Search for the cell housing the specified text and yield its [X, Y] center coordinate. 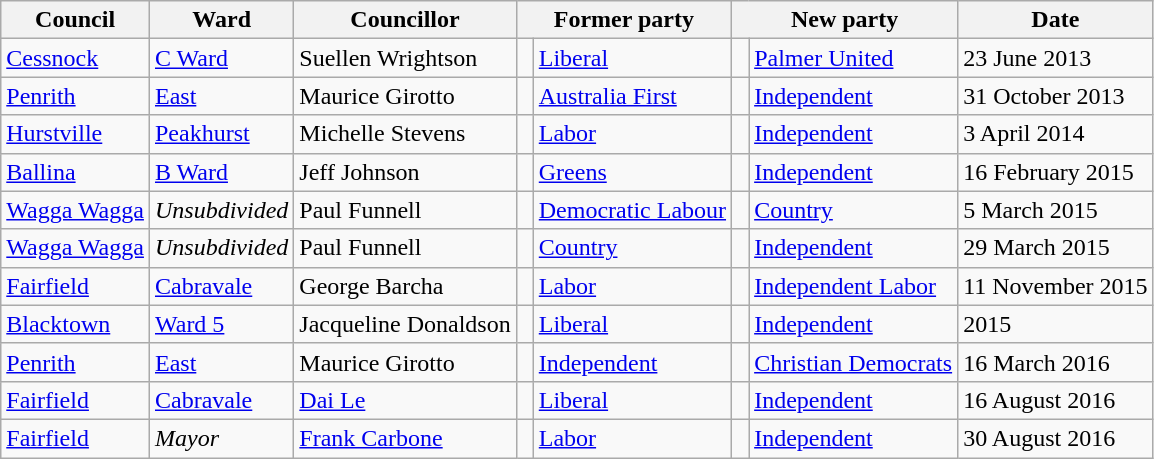
C Ward [221, 58]
30 August 2016 [1056, 438]
Democratic Labour [632, 210]
16 February 2015 [1056, 172]
Hurstville [76, 134]
Australia First [632, 96]
Frank Carbone [405, 438]
Mayor [221, 438]
Council [76, 20]
George Barcha [405, 286]
Christian Democrats [854, 362]
16 March 2016 [1056, 362]
Councillor [405, 20]
Blacktown [76, 324]
3 April 2014 [1056, 134]
Jacqueline Donaldson [405, 324]
Suellen Wrightson [405, 58]
Peakhurst [221, 134]
23 June 2013 [1056, 58]
5 March 2015 [1056, 210]
11 November 2015 [1056, 286]
29 March 2015 [1056, 248]
Former party [624, 20]
Palmer United [854, 58]
Greens [632, 172]
Ballina [76, 172]
Michelle Stevens [405, 134]
Jeff Johnson [405, 172]
Ward [221, 20]
Cessnock [76, 58]
Dai Le [405, 400]
Date [1056, 20]
Independent Labor [854, 286]
16 August 2016 [1056, 400]
New party [845, 20]
Ward 5 [221, 324]
2015 [1056, 324]
B Ward [221, 172]
31 October 2013 [1056, 96]
